Return the [x, y] coordinate for the center point of the cell that contains the specified text.  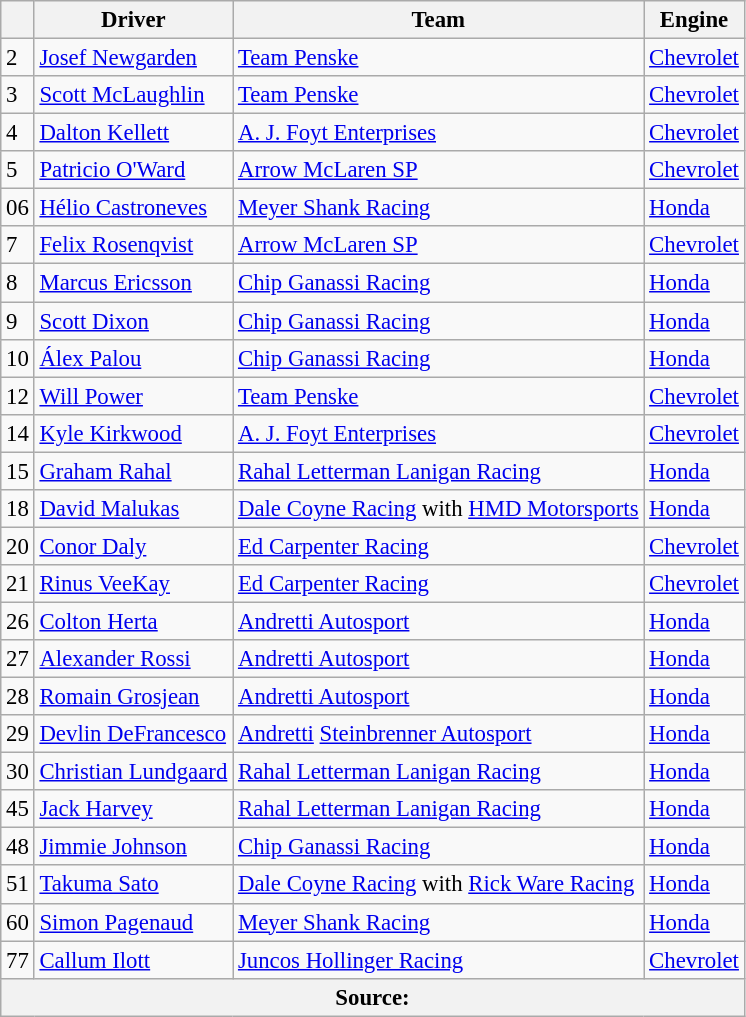
Scott McLaughlin [134, 95]
3 [18, 95]
Felix Rosenqvist [134, 245]
Driver [134, 20]
4 [18, 133]
Josef Newgarden [134, 58]
10 [18, 358]
Takuma Sato [134, 885]
18 [18, 509]
Marcus Ericsson [134, 283]
Colton Herta [134, 621]
20 [18, 546]
Graham Rahal [134, 471]
Engine [694, 20]
28 [18, 697]
15 [18, 471]
06 [18, 208]
Hélio Castroneves [134, 208]
60 [18, 922]
51 [18, 885]
Dale Coyne Racing with HMD Motorsports [438, 509]
Simon Pagenaud [134, 922]
Álex Palou [134, 358]
Conor Daly [134, 546]
Dale Coyne Racing with Rick Ware Racing [438, 885]
26 [18, 621]
45 [18, 809]
Team [438, 20]
Callum Ilott [134, 960]
27 [18, 659]
Dalton Kellett [134, 133]
Juncos Hollinger Racing [438, 960]
77 [18, 960]
Patricio O'Ward [134, 170]
21 [18, 584]
Source: [372, 997]
Jack Harvey [134, 809]
Kyle Kirkwood [134, 433]
Andretti Steinbrenner Autosport [438, 734]
Christian Lundgaard [134, 772]
Jimmie Johnson [134, 847]
Rinus VeeKay [134, 584]
Alexander Rossi [134, 659]
2 [18, 58]
Romain Grosjean [134, 697]
48 [18, 847]
5 [18, 170]
14 [18, 433]
7 [18, 245]
David Malukas [134, 509]
Will Power [134, 396]
29 [18, 734]
30 [18, 772]
Devlin DeFrancesco [134, 734]
Scott Dixon [134, 321]
9 [18, 321]
8 [18, 283]
12 [18, 396]
